Search for the cell housing the specified text and yield its (X, Y) center coordinate. 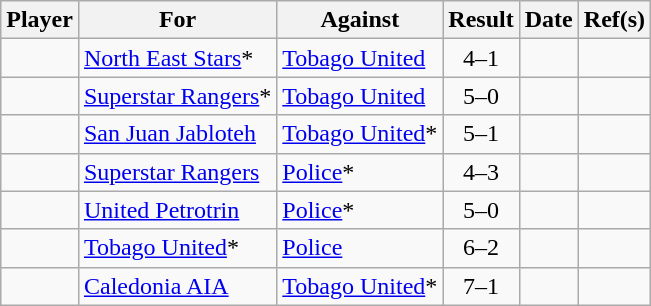
For (177, 20)
United Petrotrin (177, 210)
San Juan Jabloteh (177, 134)
4–1 (481, 58)
Caledonia AIA (177, 286)
Date (548, 20)
Superstar Rangers* (177, 96)
Player (40, 20)
Superstar Rangers (177, 172)
Ref(s) (614, 20)
5–1 (481, 134)
Police (360, 248)
4–3 (481, 172)
7–1 (481, 286)
North East Stars* (177, 58)
Against (360, 20)
Result (481, 20)
6–2 (481, 248)
